Capture the cell that displays the provided text and extract its [x, y] central coordinate. 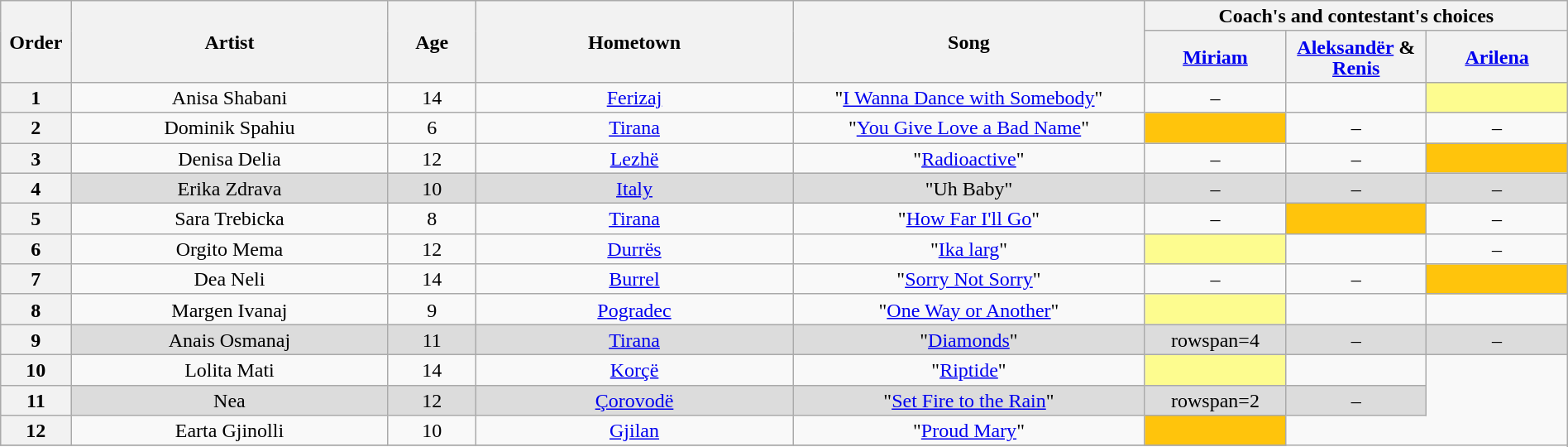
Lezhë [633, 157]
4 [36, 189]
"Sorry Not Sorry" [969, 280]
Ferizaj [633, 98]
rowspan=2 [1215, 401]
Artist [230, 41]
Age [432, 41]
"How Far I'll Go" [969, 219]
Gjilan [633, 430]
Coach's and contestant's choices [1356, 17]
"Riptide" [969, 369]
1 [36, 98]
7 [36, 280]
Order [36, 41]
"Proud Mary" [969, 430]
"Set Fire to the Rain" [969, 401]
Earta Gjinolli [230, 430]
Denisa Delia [230, 157]
"One Way or Another" [969, 310]
Lolita Mati [230, 369]
"Ika larg" [969, 248]
Durrës [633, 248]
Margen Ivanaj [230, 310]
"Uh Baby" [969, 189]
"I Wanna Dance with Somebody" [969, 98]
Korçë [633, 369]
Hometown [633, 41]
Çorovodë [633, 401]
"Radioactive" [969, 157]
Pogradec [633, 310]
Anisa Shabani [230, 98]
Nea [230, 401]
Dea Neli [230, 280]
Sara Trebicka [230, 219]
3 [36, 157]
Miriam [1215, 56]
Song [969, 41]
Orgito Mema [230, 248]
Italy [633, 189]
Dominik Spahiu [230, 127]
2 [36, 127]
Erika Zdrava [230, 189]
"Diamonds" [969, 339]
5 [36, 219]
Anais Osmanaj [230, 339]
rowspan=4 [1215, 339]
"You Give Love a Bad Name" [969, 127]
Burrel [633, 280]
Arilena [1497, 56]
Aleksandër & Renis [1356, 56]
